Scan for the cell matching the given text and deliver its (X, Y) coordinate at center. 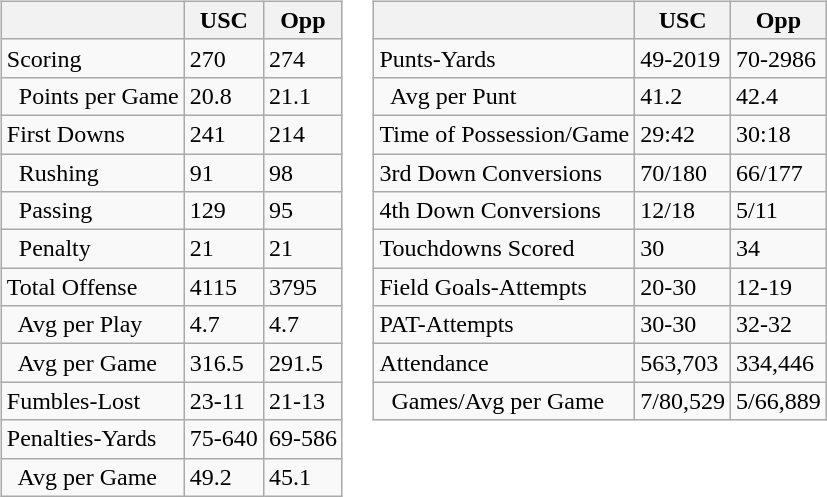
21-13 (302, 401)
4115 (224, 287)
70/180 (683, 173)
66/177 (779, 173)
Penalties-Yards (92, 439)
241 (224, 134)
95 (302, 211)
3795 (302, 287)
Field Goals-Attempts (504, 287)
Points per Game (92, 96)
Penalty (92, 249)
334,446 (779, 363)
270 (224, 58)
Passing (92, 211)
Avg per Play (92, 325)
7/80,529 (683, 401)
12-19 (779, 287)
32-32 (779, 325)
214 (302, 134)
42.4 (779, 96)
Total Offense (92, 287)
563,703 (683, 363)
45.1 (302, 477)
First Downs (92, 134)
4th Down Conversions (504, 211)
30:18 (779, 134)
Avg per Punt (504, 96)
PAT-Attempts (504, 325)
20.8 (224, 96)
23-11 (224, 401)
5/11 (779, 211)
21.1 (302, 96)
30 (683, 249)
91 (224, 173)
20-30 (683, 287)
70-2986 (779, 58)
Time of Possession/Game (504, 134)
Games/Avg per Game (504, 401)
Attendance (504, 363)
Fumbles-Lost (92, 401)
Punts-Yards (504, 58)
49.2 (224, 477)
30-30 (683, 325)
291.5 (302, 363)
Rushing (92, 173)
98 (302, 173)
Scoring (92, 58)
34 (779, 249)
3rd Down Conversions (504, 173)
Touchdowns Scored (504, 249)
41.2 (683, 96)
274 (302, 58)
75-640 (224, 439)
49-2019 (683, 58)
29:42 (683, 134)
129 (224, 211)
69-586 (302, 439)
316.5 (224, 363)
5/66,889 (779, 401)
12/18 (683, 211)
